Determine the (X, Y) coordinate at the center of the cell enclosing the given text.  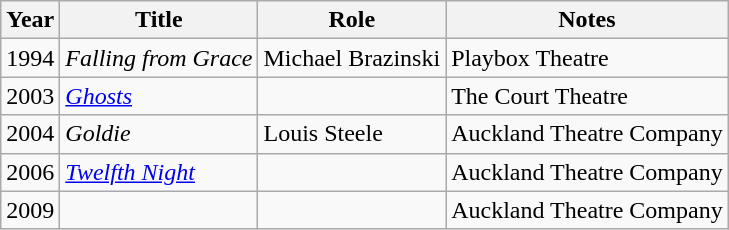
2003 (30, 96)
Year (30, 20)
1994 (30, 58)
Playbox Theatre (588, 58)
Michael Brazinski (352, 58)
Role (352, 20)
Notes (588, 20)
Louis Steele (352, 134)
Ghosts (159, 96)
2009 (30, 210)
Twelfth Night (159, 172)
2004 (30, 134)
Falling from Grace (159, 58)
Goldie (159, 134)
2006 (30, 172)
Title (159, 20)
The Court Theatre (588, 96)
